Detect which cell encompasses the target text, then output its [x, y] center coordinate. 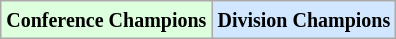
Conference Champions [106, 20]
Division Champions [304, 20]
